Output the (x, y) coordinate of the center of the cell containing the given text.  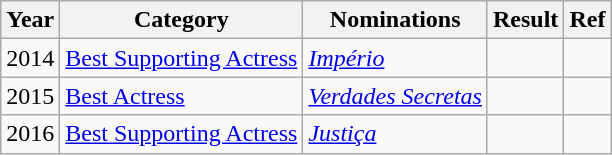
Year (30, 20)
Result (525, 20)
Nominations (396, 20)
Ref (588, 20)
2016 (30, 134)
Best Actress (182, 96)
Verdades Secretas (396, 96)
Justiça (396, 134)
Category (182, 20)
2014 (30, 58)
Império (396, 58)
2015 (30, 96)
